From the cell containing the given text, extract its center point as (x, y) coordinate. 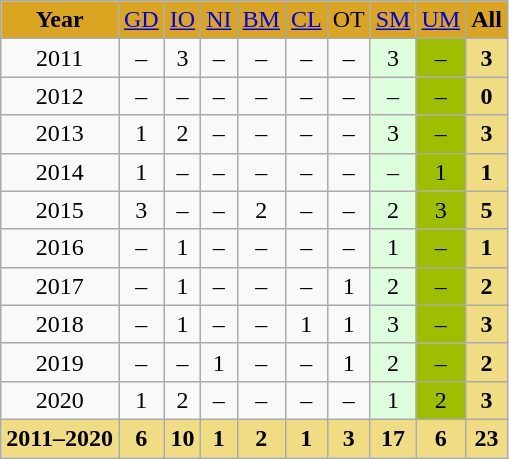
BM (261, 20)
Year (60, 20)
2011–2020 (60, 438)
23 (487, 438)
2017 (60, 286)
5 (487, 210)
0 (487, 96)
NI (219, 20)
All (487, 20)
2018 (60, 324)
SM (393, 20)
2015 (60, 210)
OT (348, 20)
IO (182, 20)
2019 (60, 362)
17 (393, 438)
CL (306, 20)
2013 (60, 134)
2016 (60, 248)
10 (182, 438)
2012 (60, 96)
GD (141, 20)
2011 (60, 58)
2020 (60, 400)
2014 (60, 172)
UM (441, 20)
